From the cell containing the given text, extract its center point as (x, y) coordinate. 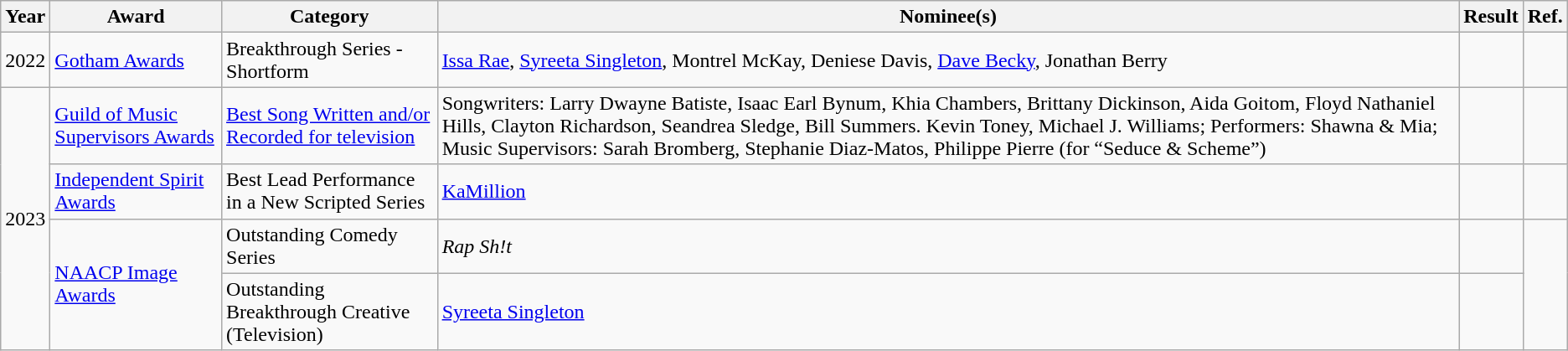
Nominee(s) (948, 17)
Guild of Music Supervisors Awards (136, 126)
Breakthrough Series - Shortform (330, 60)
Award (136, 17)
Outstanding Comedy Series (330, 246)
Category (330, 17)
2023 (25, 219)
Ref. (1545, 17)
Best Lead Performance in a New Scripted Series (330, 191)
Independent Spirit Awards (136, 191)
Best Song Written and/or Recorded for television (330, 126)
Outstanding Breakthrough Creative (Television) (330, 312)
KaMillion (948, 191)
Year (25, 17)
Gotham Awards (136, 60)
2022 (25, 60)
Result (1491, 17)
Syreeta Singleton (948, 312)
Rap Sh!t (948, 246)
NAACP Image Awards (136, 285)
Issa Rae, Syreeta Singleton, Montrel McKay, Deniese Davis, Dave Becky, Jonathan Berry (948, 60)
